Determine the (X, Y) coordinate at the center of the cell enclosing the given text.  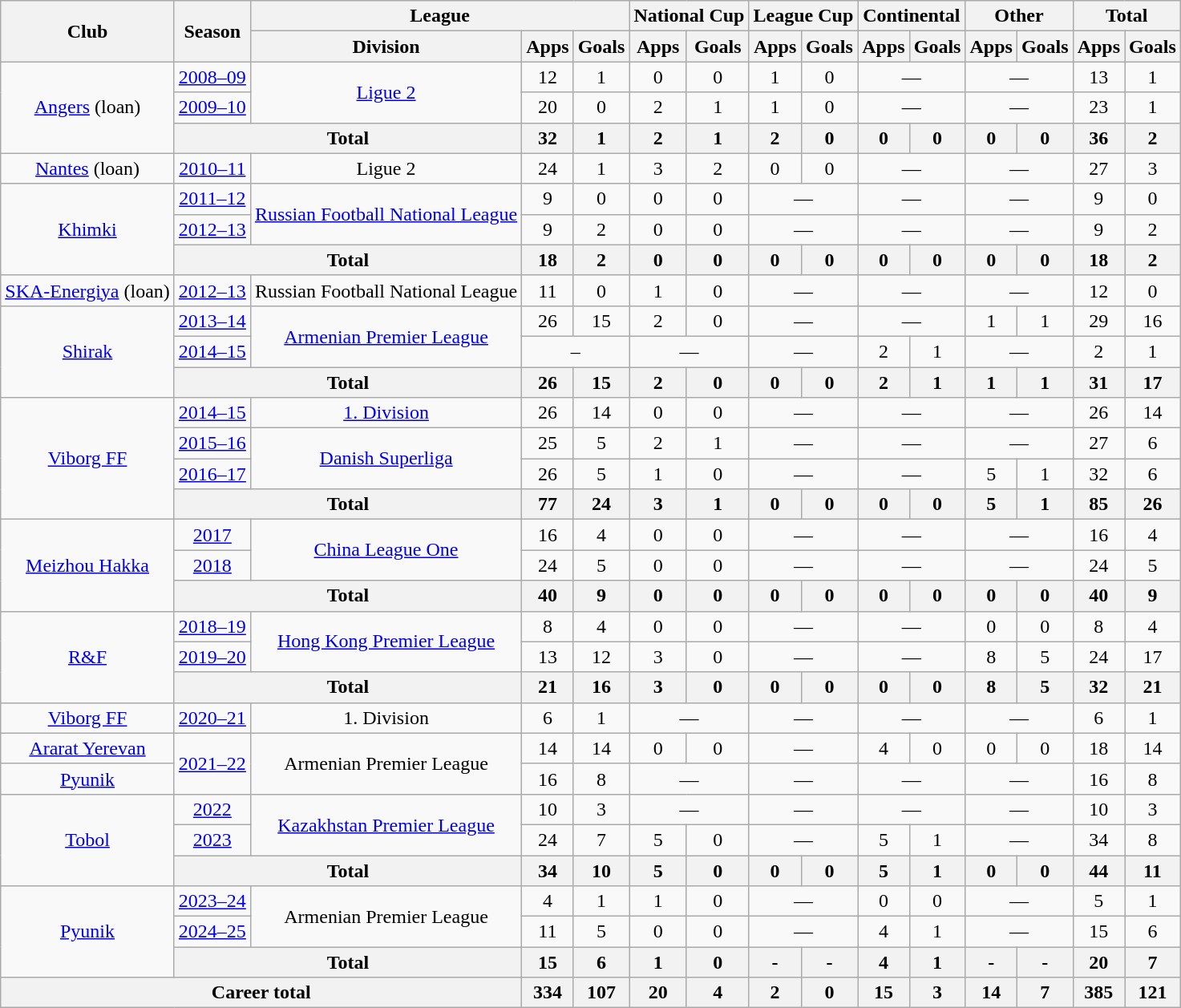
334 (548, 993)
44 (1098, 870)
Club (88, 31)
Season (212, 31)
Other (1019, 16)
R&F (88, 657)
2010–11 (212, 168)
Khimki (88, 229)
2011–12 (212, 199)
League (439, 16)
Shirak (88, 351)
31 (1098, 383)
2023–24 (212, 901)
Career total (261, 993)
SKA-Energiya (loan) (88, 290)
2016–17 (212, 474)
2021–22 (212, 763)
25 (548, 443)
Hong Kong Premier League (386, 642)
36 (1098, 138)
2020–21 (212, 718)
2019–20 (212, 657)
23 (1098, 107)
– (576, 351)
National Cup (690, 16)
Continental (912, 16)
Kazakhstan Premier League (386, 824)
Angers (loan) (88, 107)
2018–19 (212, 626)
2018 (212, 565)
2013–14 (212, 321)
Meizhou Hakka (88, 565)
29 (1098, 321)
China League One (386, 550)
2022 (212, 809)
Nantes (loan) (88, 168)
77 (548, 504)
2023 (212, 840)
Danish Superliga (386, 459)
85 (1098, 504)
107 (601, 993)
Division (386, 47)
Tobol (88, 840)
2015–16 (212, 443)
2024–25 (212, 932)
2017 (212, 535)
2009–10 (212, 107)
121 (1153, 993)
385 (1098, 993)
Ararat Yerevan (88, 748)
2008–09 (212, 77)
League Cup (803, 16)
